Pinpoint the cell where the given text exists, returning its (X, Y) midpoint coordinate. 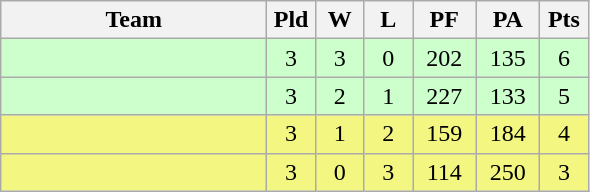
135 (508, 58)
184 (508, 134)
Team (134, 20)
L (388, 20)
159 (444, 134)
PA (508, 20)
227 (444, 96)
Pld (292, 20)
133 (508, 96)
114 (444, 172)
W (340, 20)
4 (564, 134)
PF (444, 20)
6 (564, 58)
5 (564, 96)
Pts (564, 20)
250 (508, 172)
202 (444, 58)
